Detect which cell encompasses the target text, then output its [x, y] center coordinate. 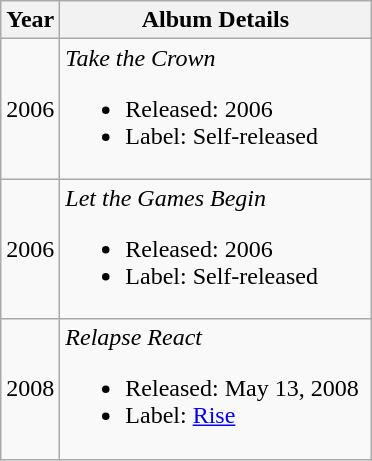
Relapse ReactReleased: May 13, 2008Label: Rise [216, 389]
Album Details [216, 20]
Let the Games BeginReleased: 2006Label: Self-released [216, 249]
Year [30, 20]
2008 [30, 389]
Take the CrownReleased: 2006Label: Self-released [216, 109]
